Provide the [X, Y] coordinate of the cell's center where the given text is located.  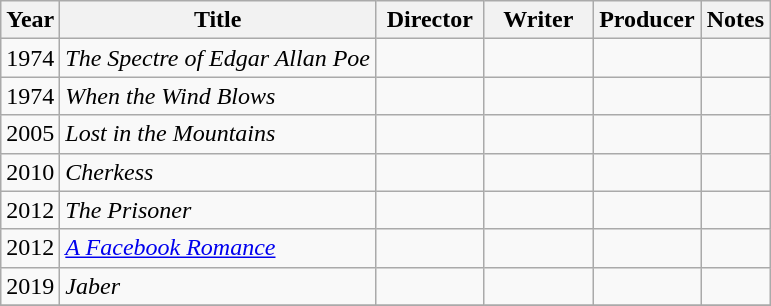
Producer [648, 20]
A Facebook Romance [218, 248]
2010 [30, 172]
When the Wind Blows [218, 96]
2019 [30, 286]
Notes [735, 20]
Title [218, 20]
Lost in the Mountains [218, 134]
The Spectre of Edgar Allan Poe [218, 58]
The Prisoner [218, 210]
Cherkess [218, 172]
Year [30, 20]
Writer [538, 20]
Jaber [218, 286]
2005 [30, 134]
Director [430, 20]
